Capture the cell that displays the provided text and extract its (x, y) central coordinate. 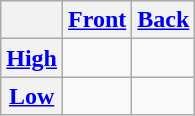
Front (98, 20)
Back (164, 20)
High (32, 58)
Low (32, 96)
